Determine the [X, Y] coordinate at the center of the cell enclosing the given text.  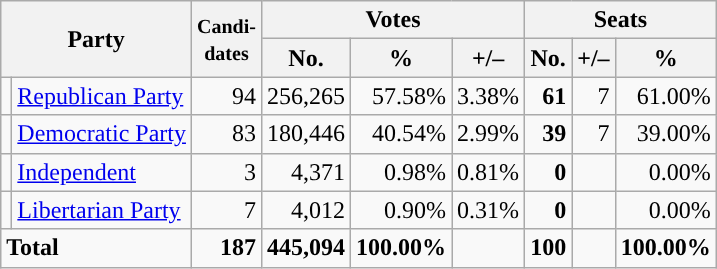
187 [226, 248]
0.31% [488, 210]
256,265 [306, 96]
Libertarian Party [102, 210]
0.98% [402, 172]
4,012 [306, 210]
40.54% [402, 134]
Independent [102, 172]
61 [548, 96]
Candi-dates [226, 39]
57.58% [402, 96]
Party [96, 39]
445,094 [306, 248]
180,446 [306, 134]
Total [96, 248]
0.81% [488, 172]
3.38% [488, 96]
61.00% [666, 96]
39 [548, 134]
2.99% [488, 134]
4,371 [306, 172]
100 [548, 248]
94 [226, 96]
3 [226, 172]
Democratic Party [102, 134]
39.00% [666, 134]
0.90% [402, 210]
Seats [621, 20]
Republican Party [102, 96]
83 [226, 134]
Votes [392, 20]
